Scan for the cell matching the given text and deliver its (X, Y) coordinate at center. 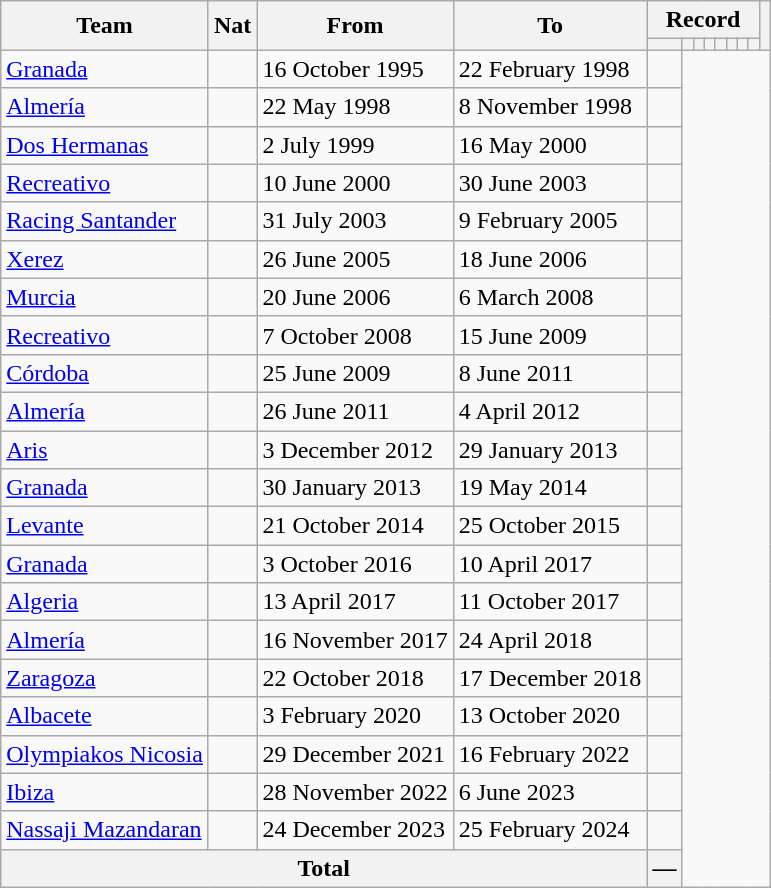
7 October 2008 (355, 335)
25 February 2024 (550, 830)
Albacete (105, 716)
30 January 2013 (355, 488)
Ibiza (105, 792)
Aris (105, 449)
21 October 2014 (355, 526)
2 July 1999 (355, 145)
3 December 2012 (355, 449)
26 June 2011 (355, 411)
25 October 2015 (550, 526)
22 February 1998 (550, 69)
4 April 2012 (550, 411)
30 June 2003 (550, 183)
Murcia (105, 297)
13 April 2017 (355, 602)
From (355, 26)
26 June 2005 (355, 259)
To (550, 26)
19 May 2014 (550, 488)
Córdoba (105, 373)
13 October 2020 (550, 716)
29 January 2013 (550, 449)
Team (105, 26)
16 February 2022 (550, 754)
10 June 2000 (355, 183)
Xerez (105, 259)
Levante (105, 526)
11 October 2017 (550, 602)
31 July 2003 (355, 221)
Record (703, 20)
Nassaji Mazandaran (105, 830)
28 November 2022 (355, 792)
3 February 2020 (355, 716)
15 June 2009 (550, 335)
Olympiakos Nicosia (105, 754)
Nat (232, 26)
3 October 2016 (355, 564)
8 June 2011 (550, 373)
8 November 1998 (550, 107)
16 November 2017 (355, 640)
Algeria (105, 602)
Dos Hermanas (105, 145)
24 December 2023 (355, 830)
20 June 2006 (355, 297)
6 March 2008 (550, 297)
29 December 2021 (355, 754)
6 June 2023 (550, 792)
22 October 2018 (355, 678)
17 December 2018 (550, 678)
18 June 2006 (550, 259)
Zaragoza (105, 678)
16 May 2000 (550, 145)
25 June 2009 (355, 373)
Racing Santander (105, 221)
— (664, 868)
24 April 2018 (550, 640)
16 October 1995 (355, 69)
10 April 2017 (550, 564)
22 May 1998 (355, 107)
9 February 2005 (550, 221)
Total (324, 868)
